Locate the cell with the specified text and output its (X, Y) center coordinate. 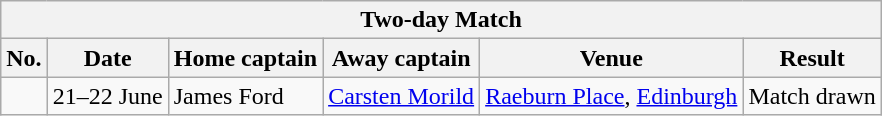
Home captain (245, 58)
No. (24, 58)
Carsten Morild (402, 96)
21–22 June (108, 96)
James Ford (245, 96)
Away captain (402, 58)
Date (108, 58)
Venue (612, 58)
Raeburn Place, Edinburgh (612, 96)
Two-day Match (441, 20)
Result (812, 58)
Match drawn (812, 96)
